Capture the cell that displays the provided text and extract its (X, Y) central coordinate. 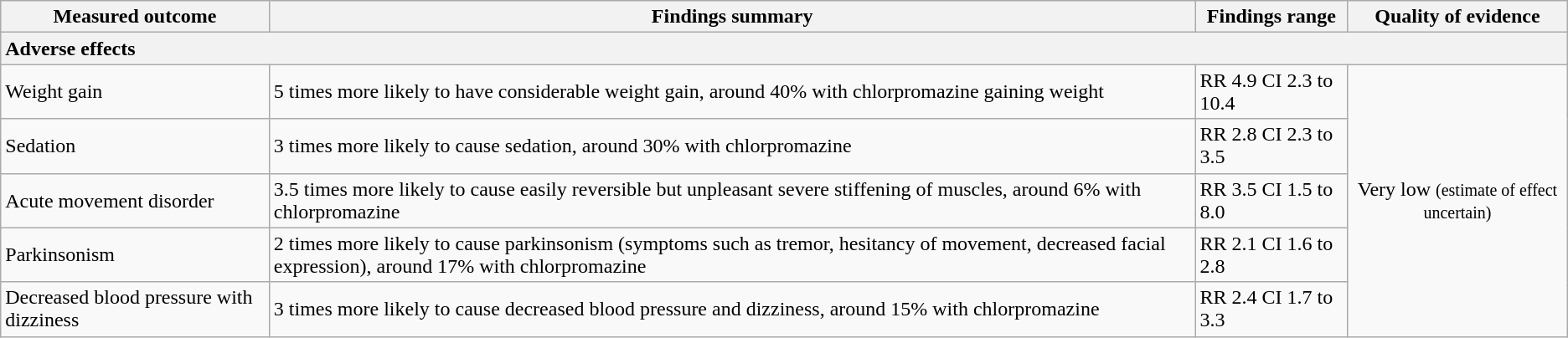
Decreased blood pressure with dizziness (136, 310)
Acute movement disorder (136, 201)
3.5 times more likely to cause easily reversible but unpleasant severe stiffening of muscles, around 6% with chlorpromazine (732, 201)
RR 3.5 CI 1.5 to 8.0 (1271, 201)
RR 4.9 CI 2.3 to 10.4 (1271, 92)
RR 2.4 CI 1.7 to 3.3 (1271, 310)
RR 2.1 CI 1.6 to 2.8 (1271, 254)
Findings summary (732, 17)
Quality of evidence (1457, 17)
Findings range (1271, 17)
3 times more likely to cause decreased blood pressure and dizziness, around 15% with chlorpromazine (732, 310)
Sedation (136, 146)
Parkinsonism (136, 254)
5 times more likely to have considerable weight gain, around 40% with chlorpromazine gaining weight (732, 92)
Adverse effects (784, 49)
Weight gain (136, 92)
3 times more likely to cause sedation, around 30% with chlorpromazine (732, 146)
RR 2.8 CI 2.3 to 3.5 (1271, 146)
Measured outcome (136, 17)
Very low (estimate of effect uncertain) (1457, 201)
